Scan for the cell matching the given text and deliver its (X, Y) coordinate at center. 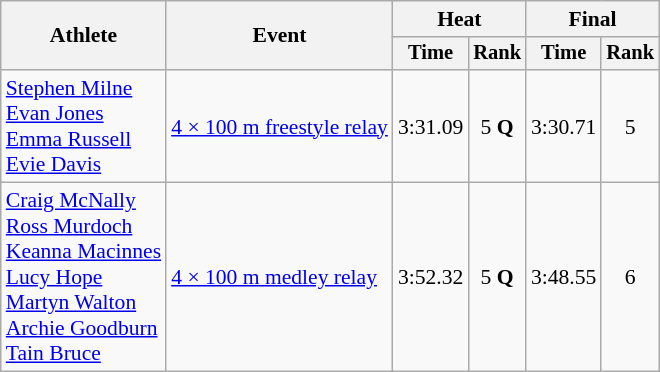
4 × 100 m freestyle relay (280, 126)
3:48.55 (564, 278)
3:31.09 (430, 126)
3:30.71 (564, 126)
6 (630, 278)
4 × 100 m medley relay (280, 278)
3:52.32 (430, 278)
Event (280, 36)
Athlete (84, 36)
Craig McNallyRoss MurdochKeanna MacinnesLucy HopeMartyn WaltonArchie GoodburnTain Bruce (84, 278)
5 (630, 126)
Final (592, 19)
Heat (460, 19)
Stephen MilneEvan JonesEmma RussellEvie Davis (84, 126)
